For the text-containing cell, return its midpoint in [X, Y] coordinate format. 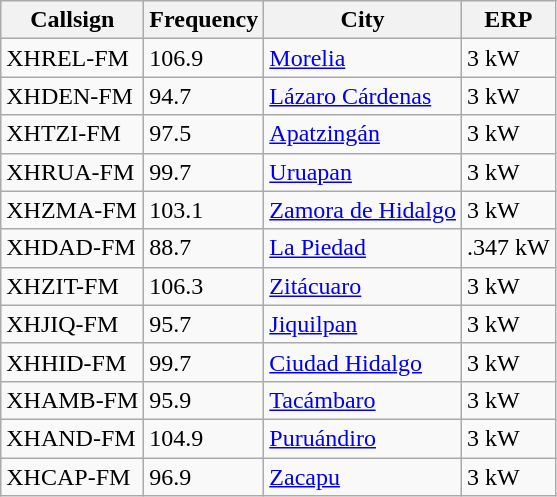
96.9 [204, 477]
106.3 [204, 286]
ERP [508, 20]
Frequency [204, 20]
XHDEN-FM [72, 96]
Zitácuaro [363, 286]
Uruapan [363, 172]
88.7 [204, 248]
XHTZI-FM [72, 134]
104.9 [204, 438]
95.9 [204, 400]
95.7 [204, 324]
94.7 [204, 96]
Morelia [363, 58]
XHZMA-FM [72, 210]
97.5 [204, 134]
XHREL-FM [72, 58]
106.9 [204, 58]
Apatzingán [363, 134]
XHJIQ-FM [72, 324]
Puruándiro [363, 438]
Ciudad Hidalgo [363, 362]
City [363, 20]
XHAND-FM [72, 438]
Tacámbaro [363, 400]
La Piedad [363, 248]
XHAMB-FM [72, 400]
XHCAP-FM [72, 477]
XHDAD-FM [72, 248]
Jiquilpan [363, 324]
Lázaro Cárdenas [363, 96]
XHHID-FM [72, 362]
XHRUA-FM [72, 172]
Zamora de Hidalgo [363, 210]
XHZIT-FM [72, 286]
103.1 [204, 210]
.347 kW [508, 248]
Zacapu [363, 477]
Callsign [72, 20]
